Identify which cell holds the provided text, then report its (X, Y) central coordinate. 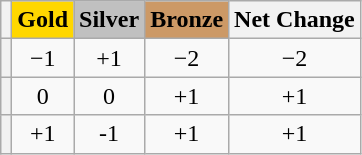
Silver (110, 20)
-1 (110, 134)
Gold (43, 20)
Bronze (187, 20)
Net Change (295, 20)
−1 (43, 58)
